Extract the (X, Y) coordinate from the center of the cell holding the provided text.  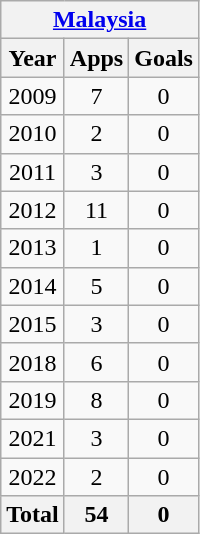
Total (33, 515)
6 (96, 362)
2010 (33, 134)
Apps (96, 58)
54 (96, 515)
Malaysia (100, 20)
Year (33, 58)
8 (96, 400)
7 (96, 96)
2019 (33, 400)
2009 (33, 96)
2015 (33, 324)
2018 (33, 362)
2011 (33, 172)
2012 (33, 210)
1 (96, 248)
2014 (33, 286)
Goals (164, 58)
2022 (33, 477)
5 (96, 286)
2021 (33, 438)
2013 (33, 248)
11 (96, 210)
